Determine the [X, Y] coordinate at the center of the cell enclosing the given text.  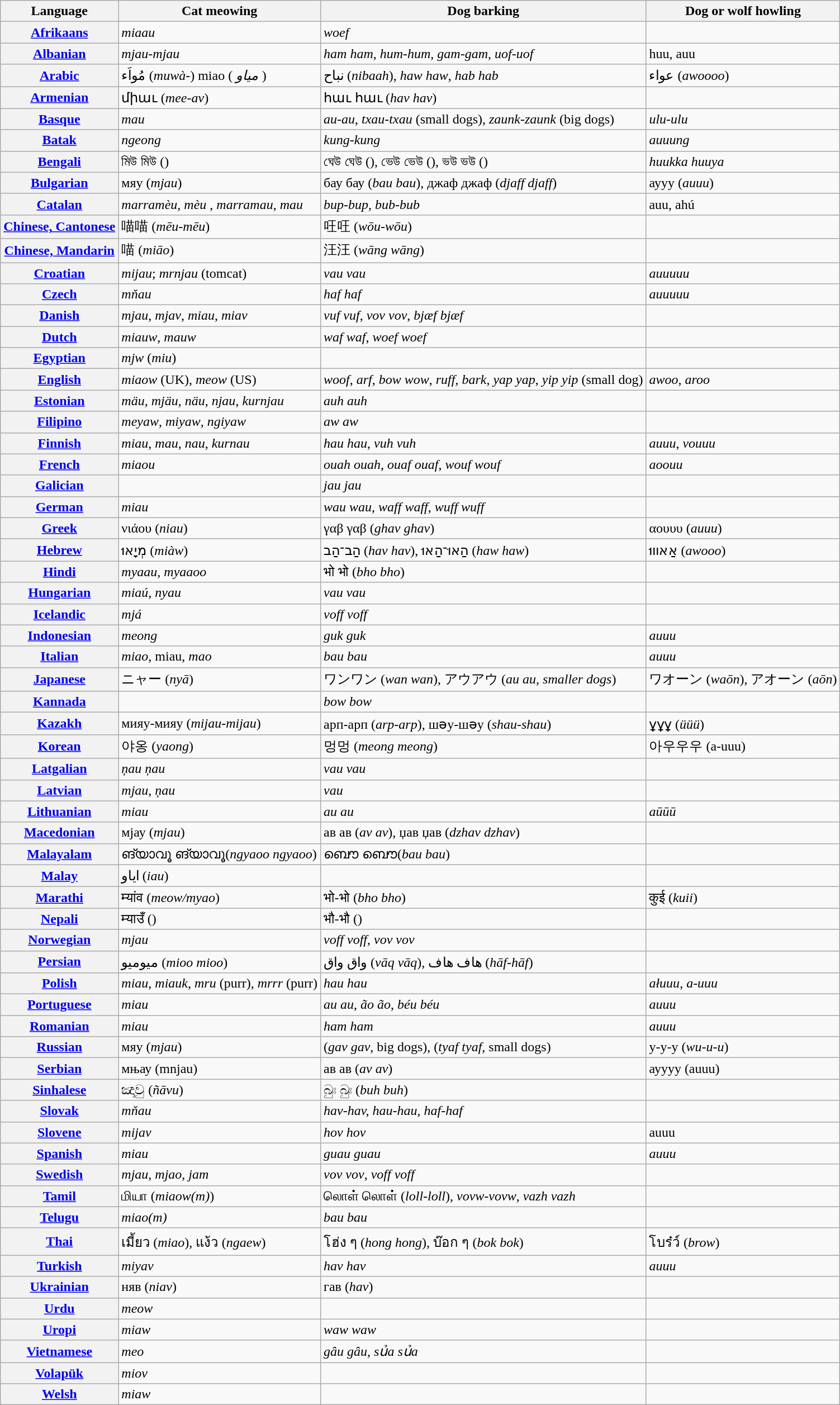
bow bow [483, 702]
喵 (miāo) [220, 250]
ham ham [483, 1026]
லொள் லொள் (loll-loll), vovw-vovw, vazh vazh [483, 1196]
אַאוווּ (awooo) [743, 550]
汪汪 (wāng wāng) [483, 250]
Spanish [59, 1154]
Arabic [59, 75]
няв (niav) [220, 1287]
โฮ่ง ๆ (hong hong), บ๊อก ๆ (bok bok) [483, 1242]
Czech [59, 295]
νιάου (niau) [220, 528]
miau, miauk, mru (purr), mrrr (purr) [220, 984]
Cat meowing [220, 11]
mjau, mjav, miau, miav [220, 316]
Ukrainian [59, 1287]
German [59, 507]
hau hau [483, 984]
miaow (UK), meow (US) [220, 379]
Dog barking [483, 11]
ұұұ (üüü) [743, 724]
hav hav [483, 1266]
au au [483, 811]
Kannada [59, 702]
miau, mau, nau, kurnau [220, 443]
மியா (miaow(m)) [220, 1196]
ngeong [220, 140]
mjau, ņau [220, 790]
Hebrew [59, 550]
Latvian [59, 790]
Serbian [59, 1069]
โบร๋ว์ (brow) [743, 1242]
Polish [59, 984]
Chinese, Mandarin [59, 250]
Slovene [59, 1132]
vuf vuf, vov vov, bjæf bjæf [483, 316]
Welsh [59, 1394]
㕵㕵 (wōu-wōu) [483, 227]
Lithuanian [59, 811]
huu, auu [743, 54]
aūūū [743, 811]
mjau, mjao, jam [220, 1175]
ঘেউ ঘেউ (), ভেউ ভেউ (), ভউ ভউ () [483, 162]
म्याउँ () [220, 919]
喵喵 (mēu-mēu) [220, 227]
Uropi [59, 1330]
Icelandic [59, 614]
Indonesian [59, 635]
mäu, mjäu, näu, njau, kurnjau [220, 401]
miov [220, 1373]
Bulgarian [59, 183]
Swedish [59, 1175]
guau guau [483, 1154]
कुई (kuii) [743, 898]
ham ham, hum-hum, gam-gam, uof-uof [483, 54]
Batak [59, 140]
Italian [59, 657]
арп-арп (arp-arp), шәу-шәу (shau-shau) [483, 724]
म्यांव (meow/myao) [220, 898]
vau [483, 790]
نباح (nibaah), haw haw, hab hab [483, 75]
아우우우 (a-uuu) [743, 747]
Sinhalese [59, 1090]
Kazakh [59, 724]
бау бау (bau bau), джаф джаф (djaff djaff) [483, 183]
බුඃ බුඃ (buh buh) [483, 1090]
भो भो (bho bho) [483, 572]
ബൌ ബൌ(bau bau) [483, 854]
jau jau [483, 486]
waw waw [483, 1330]
Finnish [59, 443]
Armenian [59, 97]
Language [59, 11]
miauw, mauw [220, 337]
멍멍 (meong meong) [483, 747]
у-у-у (wu-u-u) [743, 1047]
miaú, nyau [220, 593]
мњау (mnjau) [220, 1069]
Croatian [59, 273]
ニャー (nyā) [220, 680]
voff voff [483, 614]
English [59, 379]
woof, arf, bow wow, ruff, bark, yap yap, yip yip (small dog) [483, 379]
ав ав (av av), џав џав (dzhav dzhav) [483, 833]
מְיָאוּ (miàw) [220, 550]
միաւ (mee-av) [220, 97]
Turkish [59, 1266]
Persian [59, 962]
miyav [220, 1266]
Hindi [59, 572]
huukka huuya [743, 162]
kung-kung [483, 140]
Norwegian [59, 940]
Russian [59, 1047]
(gav gav, big dogs), (tyaf tyaf, small dogs) [483, 1047]
Romanian [59, 1026]
Afrikaans [59, 32]
Thai [59, 1242]
mjá [220, 614]
мјау (mjau) [220, 833]
ouah ouah, ouaf ouaf, wouf wouf [483, 464]
voff voff, vov vov [483, 940]
mijau; mrnjau (tomcat) [220, 273]
भौ-भौ () [483, 919]
Catalan [59, 204]
аууу (auuu) [743, 183]
Marathi [59, 898]
Macedonian [59, 833]
야옹 (yaong) [220, 747]
Filipino [59, 422]
Telugu [59, 1217]
Hungarian [59, 593]
wau wau, waff waff, wuff wuff [483, 507]
ങ്യാവൂ ങ്യാവൂ(ngyaoo ngyaoo) [220, 854]
aoouu [743, 464]
Korean [59, 747]
میومیو (mioo mioo) [220, 962]
mau [220, 119]
ulu-ulu [743, 119]
Volapük [59, 1373]
Bengali [59, 162]
gâu gâu, sủa sủa [483, 1351]
hov hov [483, 1132]
vov vov, voff voff [483, 1175]
hau hau, vuh vuh [483, 443]
مُواَء (muwà-) miao ( مياو ) [220, 75]
αουυυ (auuu) [743, 528]
waf waf, woef woef [483, 337]
meow [220, 1308]
Nepali [59, 919]
Tamil [59, 1196]
Portuguese [59, 1005]
mjw (miu) [220, 358]
haf haf [483, 295]
miao(m) [220, 1217]
au au, ão ão, béu béu [483, 1005]
ауууу (auuu) [743, 1069]
اياو (iau) [220, 876]
awoo, aroo [743, 379]
Latgalian [59, 769]
واق واق (vāq vāq), هاف هاف (hāf-hāf) [483, 962]
marramèu, mèu , marramau, mau [220, 204]
γαβ γαβ (ghav ghav) [483, 528]
auu, ahú [743, 204]
հաւ հաւ (hav hav) [483, 97]
Slovak [59, 1111]
bup-bup, bub-bub [483, 204]
мияу-мияу (mijau-mijau) [220, 724]
ałuuu, a-uuu [743, 984]
הַב־הַב (hav hav), הַאוּ־הַאוּ (haw haw) [483, 550]
Vietnamese [59, 1351]
Egyptian [59, 358]
mjau [220, 940]
meyaw, miyaw, ngiyaw [220, 422]
Greek [59, 528]
miaau [220, 32]
भो-भो (bho bho) [483, 898]
ņau ņau [220, 769]
Dog or wolf howling [743, 11]
myaau, myaaoo [220, 572]
Urdu [59, 1308]
Albanian [59, 54]
auuung [743, 140]
Basque [59, 119]
ワオーン (waōn), アオーン (aōn) [743, 680]
au-au, txau-txau (small dogs), zaunk-zaunk (big dogs) [483, 119]
عواء (awoooo) [743, 75]
miaou [220, 464]
aw aw [483, 422]
Galician [59, 486]
ав ав (av av) [483, 1069]
ඤාවු (ñāvu) [220, 1090]
Malayalam [59, 854]
Japanese [59, 680]
miao, miau, mao [220, 657]
guk guk [483, 635]
meo [220, 1351]
เมี้ยว (miao), แง้ว (ngaew) [220, 1242]
woef [483, 32]
Estonian [59, 401]
hav-hav, hau-hau, haf-haf [483, 1111]
mijav [220, 1132]
Dutch [59, 337]
Malay [59, 876]
মিউ মিউ () [220, 162]
French [59, 464]
meong [220, 635]
ワンワン (wan wan), アウアウ (au au, smaller dogs) [483, 680]
mjau-mjau [220, 54]
гав (hav) [483, 1287]
Danish [59, 316]
auuu, vouuu [743, 443]
Chinese, Cantonese [59, 227]
auh auh [483, 401]
